From the cell containing the given text, extract its center point as [x, y] coordinate. 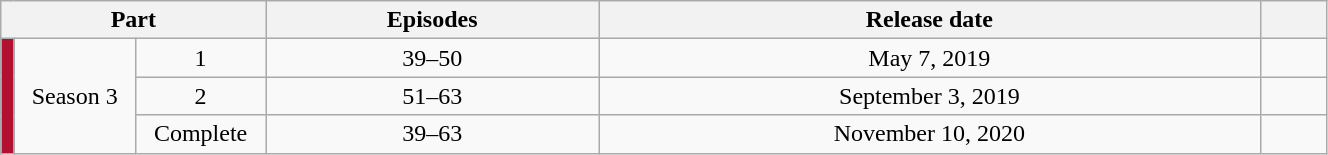
Episodes [432, 20]
2 [200, 96]
Complete [200, 134]
39–50 [432, 58]
Season 3 [74, 96]
September 3, 2019 [930, 96]
39–63 [432, 134]
51–63 [432, 96]
Release date [930, 20]
November 10, 2020 [930, 134]
May 7, 2019 [930, 58]
Part [134, 20]
1 [200, 58]
